Capture the cell that displays the provided text and extract its (x, y) central coordinate. 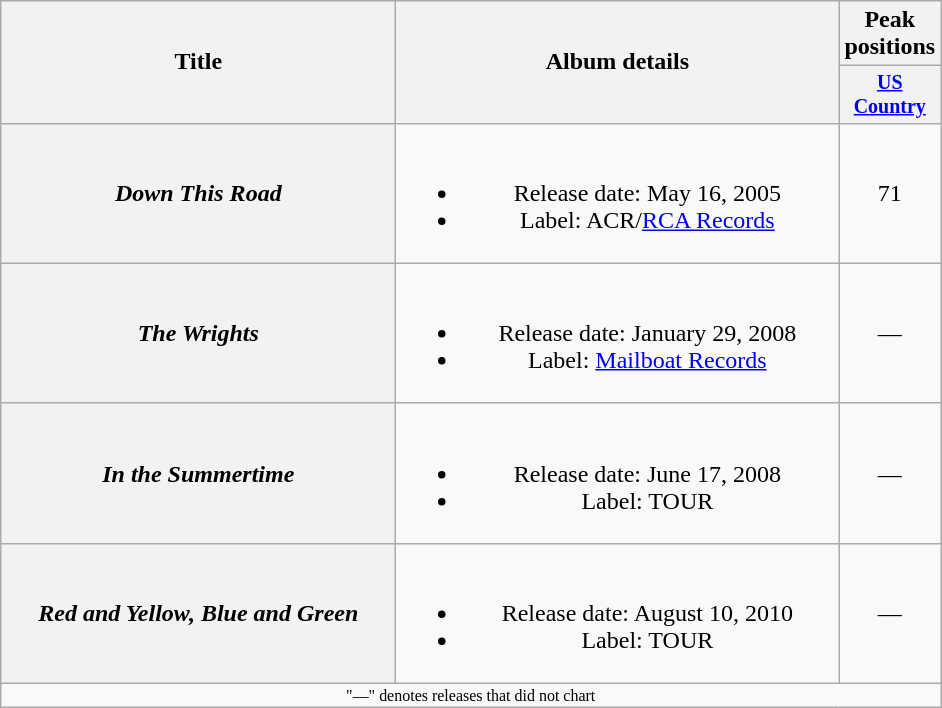
In the Summertime (198, 473)
Down This Road (198, 193)
US Country (890, 94)
Release date: January 29, 2008Label: Mailboat Records (618, 333)
Red and Yellow, Blue and Green (198, 613)
Release date: August 10, 2010Label: TOUR (618, 613)
Title (198, 62)
Release date: May 16, 2005Label: ACR/RCA Records (618, 193)
71 (890, 193)
Album details (618, 62)
The Wrights (198, 333)
Peak positions (890, 34)
Release date: June 17, 2008Label: TOUR (618, 473)
"—" denotes releases that did not chart (471, 696)
